Output the (X, Y) coordinate of the center of the cell containing the given text.  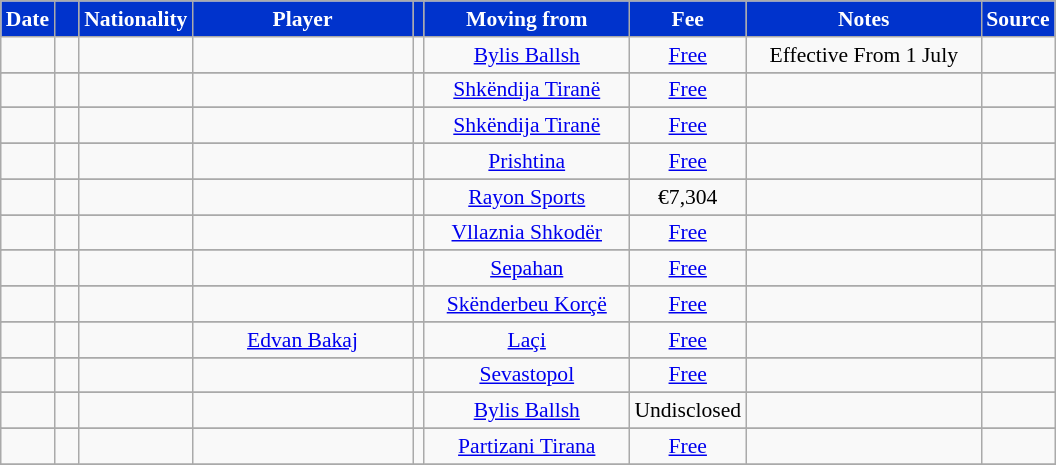
€7,304 (688, 197)
Source (1018, 19)
Partizani Tirana (526, 447)
Rayon Sports (526, 197)
Skënderbeu Korçë (526, 304)
Fee (688, 19)
Player (302, 19)
Undisclosed (688, 411)
Edvan Bakaj (302, 340)
Sepahan (526, 269)
Sevastopol (526, 375)
Moving from (526, 19)
Prishtina (526, 162)
Effective From 1 July (864, 55)
Vllaznia Shkodër (526, 233)
Notes (864, 19)
Date (28, 19)
Laçi (526, 340)
Nationality (136, 19)
